Determine the [x, y] coordinate at the center of the cell enclosing the given text.  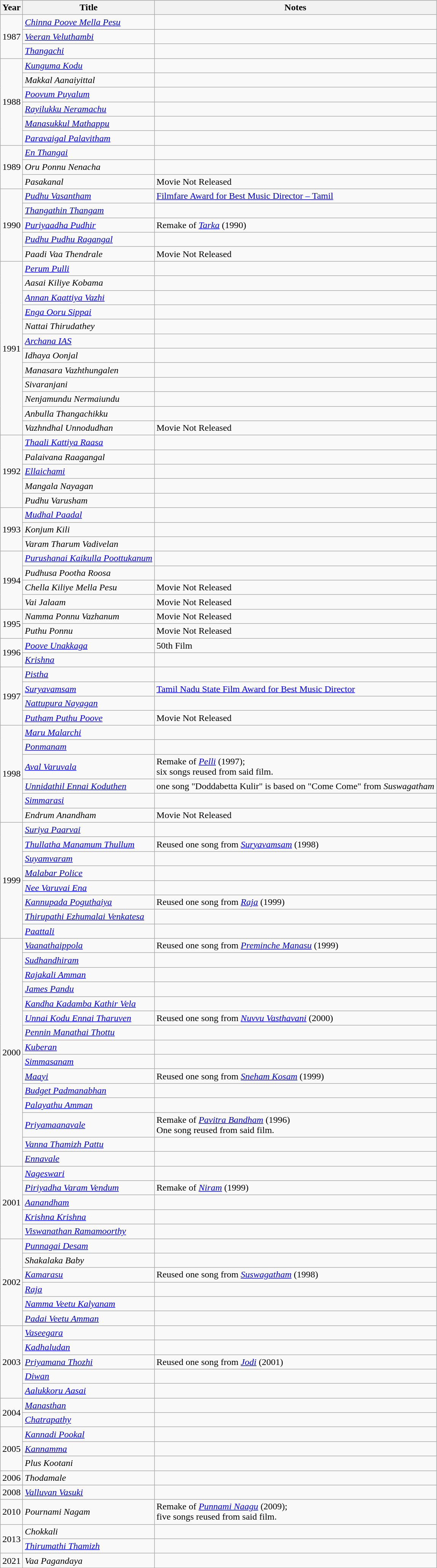
Perum Pulli [89, 269]
Title [89, 8]
2006 [11, 1478]
Vaanathaippola [89, 946]
Thangachi [89, 51]
1988 [11, 102]
Kannupada Poguthaiya [89, 902]
Suriya Paarvai [89, 830]
Suyamvaram [89, 858]
Puriyaadha Pudhir [89, 225]
Reused one song from Jodi (2001) [295, 1362]
Year [11, 8]
2010 [11, 1512]
Kamarasu [89, 1275]
Reused one song from Nuvvu Vasthavani (2000) [295, 1018]
Namma Ponnu Vazhanum [89, 616]
Endrum Anandham [89, 815]
Aval Varuvala [89, 766]
Chinna Poove Mella Pesu [89, 22]
1993 [11, 529]
Priyamana Thozhi [89, 1362]
Filmfare Award for Best Music Director – Tamil [295, 196]
Putham Puthu Poove [89, 718]
2002 [11, 1282]
Nee Varuvai Ena [89, 888]
Aanandham [89, 1202]
Aasai Kiliye Kobama [89, 283]
2000 [11, 1052]
Pudhu Varusham [89, 500]
1999 [11, 880]
Mangala Nayagan [89, 486]
50th Film [295, 646]
Pasakanal [89, 182]
Poovum Puyalum [89, 94]
Varam Tharum Vadivelan [89, 544]
1987 [11, 37]
2008 [11, 1492]
Ennavale [89, 1159]
1989 [11, 167]
Mudhal Paadal [89, 515]
Unnidathil Ennai Koduthen [89, 786]
Pournami Nagam [89, 1512]
Pudhu Pudhu Ragangal [89, 240]
one song "Doddabetta Kulir" is based on "Come Come" from Suswagatham [295, 786]
Simmasanam [89, 1061]
Unnai Kodu Ennai Tharuven [89, 1018]
Puthu Ponnu [89, 631]
Malabar Police [89, 873]
Piriyadha Varam Vendum [89, 1188]
James Pandu [89, 989]
Paattali [89, 931]
Aalukkoru Aasai [89, 1391]
Ellaichami [89, 472]
Vazhndhal Unnodudhan [89, 428]
Manasara Vazhthungalen [89, 370]
Reused one song from Raja (1999) [295, 902]
Palayathu Amman [89, 1105]
Viswanathan Ramamoorthy [89, 1231]
Notes [295, 8]
Remake of Pelli (1997);six songs reused from said film. [295, 766]
2013 [11, 1539]
1991 [11, 348]
2003 [11, 1362]
Diwan [89, 1376]
Kadhaludan [89, 1347]
Manasukkul Mathappu [89, 123]
Makkal Aanaiyittal [89, 80]
Pennin Manathai Thottu [89, 1033]
Vaseegara [89, 1333]
1994 [11, 580]
Remake of Tarka (1990) [295, 225]
1997 [11, 696]
Annan Kaattiya Vazhi [89, 297]
Thangathin Thangam [89, 211]
Maru Malarchi [89, 732]
2001 [11, 1202]
Plus Kootani [89, 1463]
Pistha [89, 675]
1998 [11, 774]
Enga Ooru Sippai [89, 312]
Poove Unakkaga [89, 646]
Kandha Kadamba Kathir Vela [89, 1004]
Chokkali [89, 1531]
Kunguma Kodu [89, 66]
Rayilukku Neramachu [89, 109]
Reused one song from Suryavamsam (1998) [295, 844]
Vaa Pagandaya [89, 1560]
Nattai Thirudathey [89, 326]
Purushanai Kaikulla Poottukanum [89, 558]
Rajakali Amman [89, 975]
Kuberan [89, 1047]
2005 [11, 1449]
Raja [89, 1289]
1992 [11, 472]
2021 [11, 1560]
Paravaigal Palavitham [89, 138]
Nageswari [89, 1173]
Remake of Pavitra Bandham (1996)One song reused from said film. [295, 1124]
Kannamma [89, 1449]
Reused one song from Suswagatham (1998) [295, 1275]
Pudhu Vasantham [89, 196]
Namma Veetu Kalyanam [89, 1304]
Punnagai Desam [89, 1246]
Suryavamsam [89, 689]
Nattupura Nayagan [89, 703]
Thirupathi Ezhumalai Venkatesa [89, 917]
Sivaranjani [89, 384]
Palaivana Raagangal [89, 457]
Thaali Kattiya Raasa [89, 443]
Simmarasi [89, 801]
Valluvan Vasuki [89, 1492]
Idhaya Oonjal [89, 355]
Shakalaka Baby [89, 1260]
Pudhusa Pootha Roosa [89, 573]
Thullatha Manamum Thullum [89, 844]
Reused one song from Preminche Manasu (1999) [295, 946]
Thodamale [89, 1478]
Nenjamundu Nermaiundu [89, 399]
Krishna [89, 660]
2004 [11, 1413]
Chella Kiliye Mella Pesu [89, 587]
Archana IAS [89, 341]
1995 [11, 623]
Anbulla Thangachikku [89, 413]
Vai Jalaam [89, 602]
Oru Ponnu Nenacha [89, 167]
Sudhandhiram [89, 960]
Ponmanam [89, 747]
Reused one song from Sneham Kosam (1999) [295, 1076]
Krishna Krishna [89, 1217]
Manasthan [89, 1405]
Maayi [89, 1076]
Veeran Veluthambi [89, 37]
Chatrapathy [89, 1420]
1990 [11, 225]
Priyamaanavale [89, 1124]
Kannadi Pookal [89, 1434]
Budget Padmanabhan [89, 1090]
Paadi Vaa Thendrale [89, 254]
Remake of Niram (1999) [295, 1188]
Konjum Kili [89, 529]
Thirumathi Thamizh [89, 1546]
Vanna Thamizh Pattu [89, 1144]
Remake of Punnami Naagu (2009);five songs reused from said film. [295, 1512]
En Thangai [89, 152]
Tamil Nadu State Film Award for Best Music Director [295, 689]
Padai Veetu Amman [89, 1318]
1996 [11, 653]
